Search for the cell housing the specified text and yield its [X, Y] center coordinate. 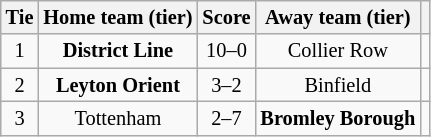
Bromley Borough [338, 118]
1 [20, 51]
Home team (tier) [118, 17]
10–0 [226, 51]
Tie [20, 17]
3–2 [226, 85]
Collier Row [338, 51]
Leyton Orient [118, 85]
Tottenham [118, 118]
Score [226, 17]
2 [20, 85]
2–7 [226, 118]
Away team (tier) [338, 17]
District Line [118, 51]
Binfield [338, 85]
3 [20, 118]
